Output the (x, y) coordinate of the center of the cell containing the given text.  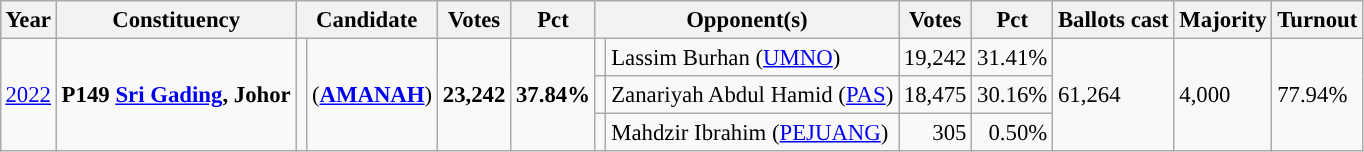
19,242 (936, 57)
61,264 (1114, 94)
305 (936, 133)
Opponent(s) (746, 20)
Year (28, 20)
30.16% (1012, 95)
P149 Sri Gading, Johor (176, 94)
18,475 (936, 95)
(AMANAH) (372, 94)
Candidate (366, 20)
Ballots cast (1114, 20)
4,000 (1223, 94)
0.50% (1012, 133)
23,242 (474, 94)
Mahdzir Ibrahim (PEJUANG) (752, 133)
Lassim Burhan (UMNO) (752, 57)
31.41% (1012, 57)
37.84% (554, 94)
Turnout (1318, 20)
Majority (1223, 20)
2022 (28, 94)
Zanariyah Abdul Hamid (PAS) (752, 95)
77.94% (1318, 94)
Constituency (176, 20)
